Search for the cell housing the specified text and yield its [x, y] center coordinate. 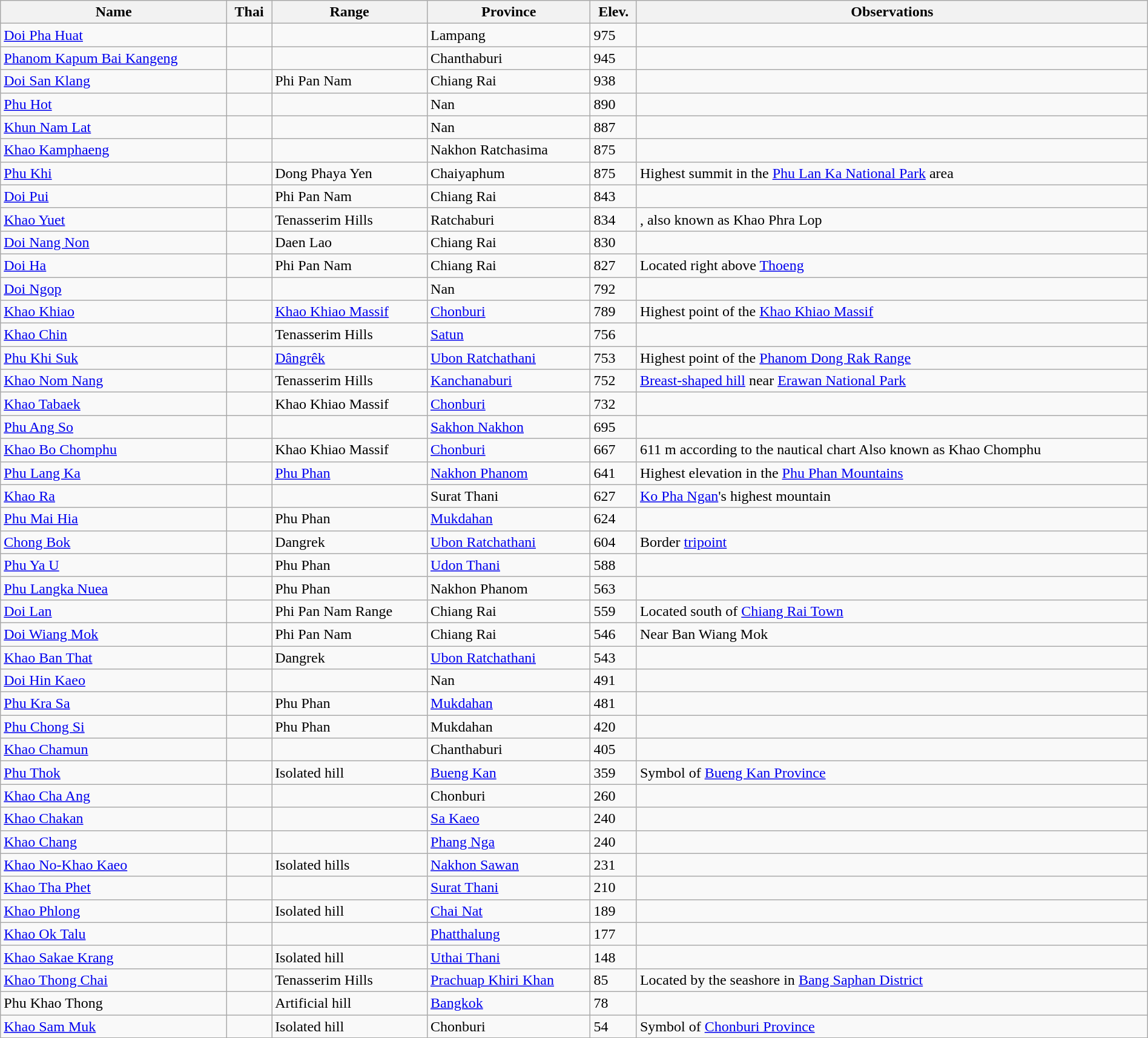
Khao Ok Talu [114, 934]
756 [614, 335]
Khao Nom Nang [114, 381]
Khao Kamphaeng [114, 150]
945 [614, 58]
Phang Nga [509, 842]
843 [614, 196]
667 [614, 450]
Khao Chang [114, 842]
Phu Thok [114, 773]
Located right above Thoeng [892, 265]
695 [614, 427]
Khao Yuet [114, 219]
Dângrêk [350, 358]
Dong Phaya Yen [350, 173]
Doi San Klang [114, 81]
Khao Sam Muk [114, 1026]
827 [614, 265]
Phu Ya U [114, 565]
Doi Pui [114, 196]
Chai Nat [509, 911]
Doi Hin Kaeo [114, 681]
Khao Ra [114, 496]
Highest point of the Khao Khiao Massif [892, 312]
732 [614, 404]
Located by the seashore in Bang Saphan District [892, 980]
Phu Hot [114, 104]
Lampang [509, 35]
Khao Thong Chai [114, 980]
Khun Nam Lat [114, 127]
Symbol of Bueng Kan Province [892, 773]
752 [614, 381]
624 [614, 519]
641 [614, 473]
Udon Thani [509, 565]
Sakhon Nakhon [509, 427]
Highest elevation in the Phu Phan Mountains [892, 473]
543 [614, 657]
189 [614, 911]
Bangkok [509, 1003]
Nakhon Ratchasima [509, 150]
890 [614, 104]
Thai [249, 12]
Doi Nang Non [114, 242]
Chong Bok [114, 542]
Khao No-Khao Kaeo [114, 865]
Observations [892, 12]
975 [614, 35]
Border tripoint [892, 542]
Range [350, 12]
Phu Ang So [114, 427]
887 [614, 127]
Phi Pan Nam Range [350, 611]
Doi Ngop [114, 289]
Khao Khiao [114, 312]
Bueng Kan [509, 773]
Phu Chong Si [114, 727]
830 [614, 242]
Doi Pha Huat [114, 35]
Doi Wiang Mok [114, 634]
Khao Chin [114, 335]
Phu Langka Nuea [114, 588]
604 [614, 542]
Phu Khi Suk [114, 358]
Ratchaburi [509, 219]
Uthai Thani [509, 957]
Symbol of Chonburi Province [892, 1026]
Khao Sakae Krang [114, 957]
Khao Cha Ang [114, 796]
Khao Ban That [114, 657]
Located south of Chiang Rai Town [892, 611]
148 [614, 957]
546 [614, 634]
54 [614, 1026]
Khao Chakan [114, 819]
Phu Mai Hia [114, 519]
Elev. [614, 12]
Nakhon Sawan [509, 865]
Khao Bo Chomphu [114, 450]
Artificial hill [350, 1003]
Doi Ha [114, 265]
Phanom Kapum Bai Kangeng [114, 58]
Phu Khao Thong [114, 1003]
Khao Phlong [114, 911]
Daen Lao [350, 242]
834 [614, 219]
Prachuap Khiri Khan [509, 980]
789 [614, 312]
611 m according to the nautical chart Also known as Khao Chomphu [892, 450]
491 [614, 681]
, also known as Khao Phra Lop [892, 219]
260 [614, 796]
78 [614, 1003]
Isolated hills [350, 865]
Ko Pha Ngan's highest mountain [892, 496]
938 [614, 81]
Khao Tha Phet [114, 888]
Kanchanaburi [509, 381]
Highest summit in the Phu Lan Ka National Park area [892, 173]
Chaiyaphum [509, 173]
Khao Chamun [114, 750]
210 [614, 888]
231 [614, 865]
Doi Lan [114, 611]
588 [614, 565]
Phatthalung [509, 934]
Khao Tabaek [114, 404]
481 [614, 704]
559 [614, 611]
Satun [509, 335]
627 [614, 496]
753 [614, 358]
Phu Khi [114, 173]
177 [614, 934]
Province [509, 12]
Phu Kra Sa [114, 704]
563 [614, 588]
85 [614, 980]
792 [614, 289]
Breast-shaped hill near Erawan National Park [892, 381]
Phu Lang Ka [114, 473]
420 [614, 727]
359 [614, 773]
Name [114, 12]
405 [614, 750]
Near Ban Wiang Mok [892, 634]
Sa Kaeo [509, 819]
Highest point of the Phanom Dong Rak Range [892, 358]
